Identify which cell holds the provided text, then report its (X, Y) central coordinate. 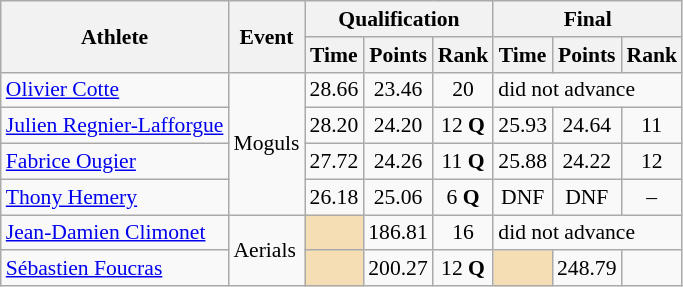
Jean-Damien Climonet (115, 233)
Olivier Cotte (115, 90)
25.88 (522, 162)
24.64 (586, 126)
186.81 (398, 233)
12 (652, 162)
Fabrice Ougier (115, 162)
25.06 (398, 197)
11 (652, 126)
Event (266, 36)
26.18 (334, 197)
Aerials (266, 250)
Thony Hemery (115, 197)
16 (464, 233)
24.20 (398, 126)
Athlete (115, 36)
24.26 (398, 162)
Qualification (400, 19)
27.72 (334, 162)
Julien Regnier-Lafforgue (115, 126)
28.20 (334, 126)
11 Q (464, 162)
24.22 (586, 162)
Moguls (266, 143)
248.79 (586, 269)
6 Q (464, 197)
200.27 (398, 269)
23.46 (398, 90)
Final (588, 19)
25.93 (522, 126)
20 (464, 90)
– (652, 197)
Sébastien Foucras (115, 269)
28.66 (334, 90)
